Return the [x, y] coordinate for the center point of the cell that contains the specified text.  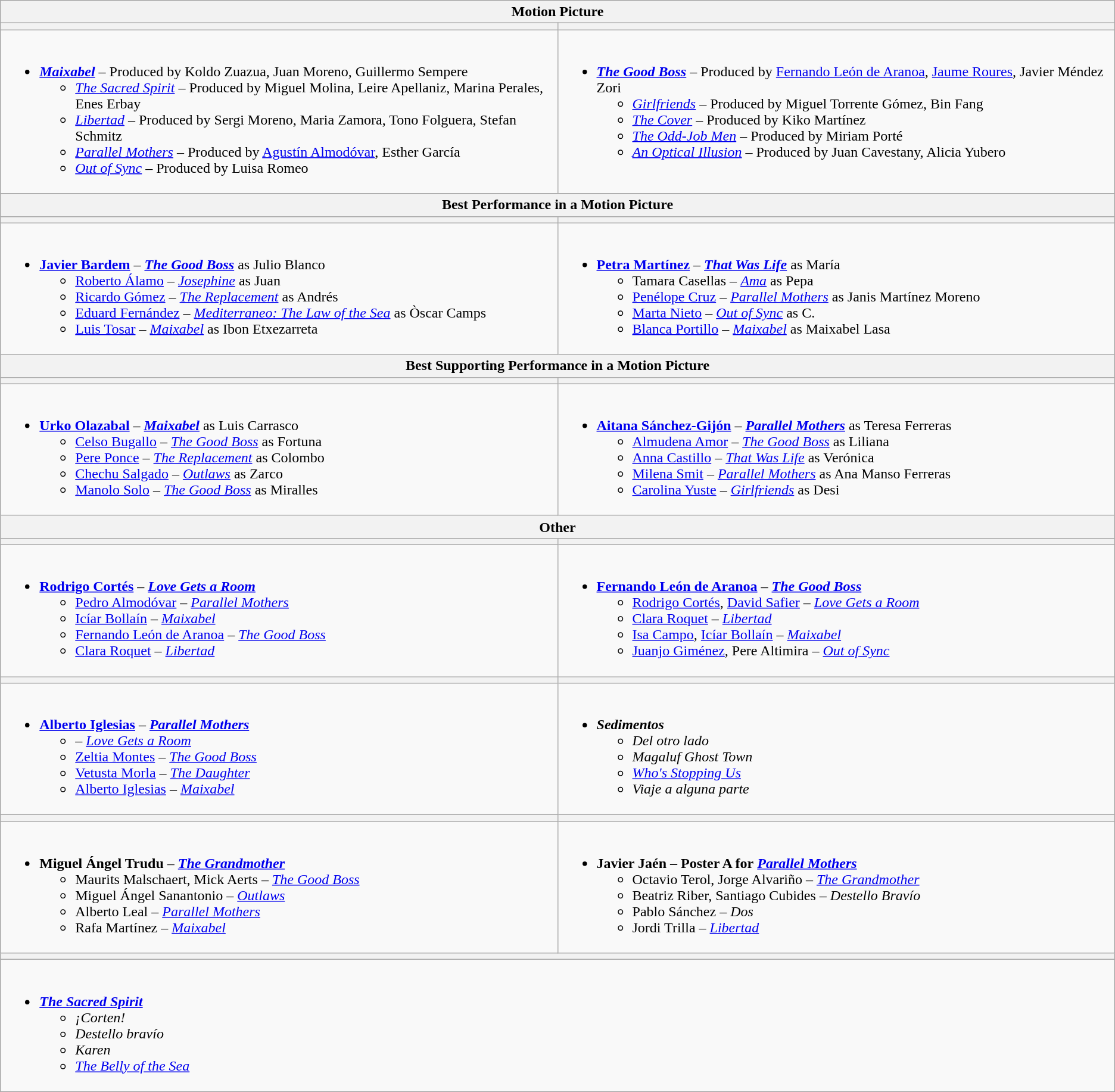
SedimentosDel otro ladoMagaluf Ghost TownWho's Stopping UsViaje a alguna parte [836, 749]
Motion Picture [557, 12]
Best Supporting Performance in a Motion Picture [557, 366]
Other [557, 527]
The Sacred Spirit¡Corten!Destello bravíoKarenThe Belly of the Sea [557, 1026]
Best Performance in a Motion Picture [557, 205]
Alberto Iglesias – Parallel Mothers – Love Gets a RoomZeltia Montes – The Good BossVetusta Morla – The DaughterAlberto Iglesias – Maixabel [279, 749]
